Capture the cell that displays the provided text and extract its (X, Y) central coordinate. 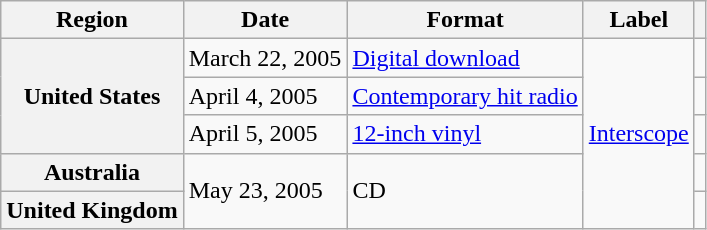
Australia (92, 172)
12-inch vinyl (465, 134)
Date (265, 20)
March 22, 2005 (265, 58)
United States (92, 96)
Label (638, 20)
Region (92, 20)
Interscope (638, 134)
May 23, 2005 (265, 191)
Format (465, 20)
April 5, 2005 (265, 134)
United Kingdom (92, 210)
Contemporary hit radio (465, 96)
Digital download (465, 58)
April 4, 2005 (265, 96)
CD (465, 191)
